Output the (X, Y) coordinate of the center of the cell containing the given text.  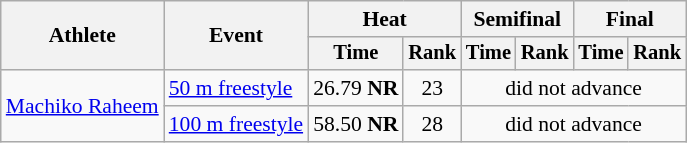
Semifinal (517, 19)
23 (432, 88)
28 (432, 124)
Athlete (82, 36)
Heat (384, 19)
26.79 NR (356, 88)
Machiko Raheem (82, 106)
58.50 NR (356, 124)
100 m freestyle (236, 124)
Event (236, 36)
Final (630, 19)
50 m freestyle (236, 88)
